Identify which cell holds the provided text, then report its (X, Y) central coordinate. 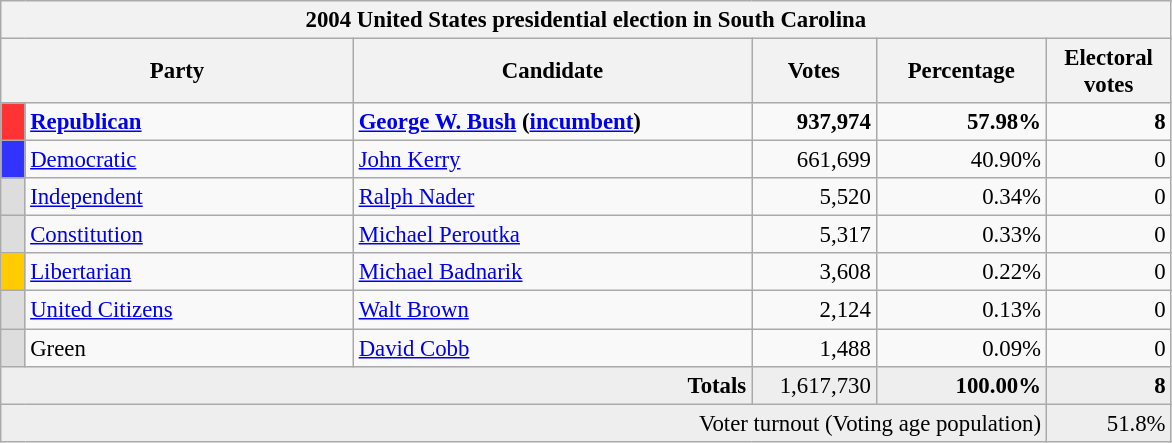
Michael Badnarik (552, 273)
David Cobb (552, 348)
Voter turnout (Voting age population) (524, 423)
Percentage (961, 72)
Libertarian (189, 273)
Democratic (189, 160)
United Citizens (189, 310)
0.34% (961, 197)
Green (189, 348)
0.13% (961, 310)
100.00% (961, 385)
2004 United States presidential election in South Carolina (586, 20)
2,124 (814, 310)
Votes (814, 72)
Totals (376, 385)
Ralph Nader (552, 197)
George W. Bush (incumbent) (552, 122)
Walt Brown (552, 310)
Candidate (552, 72)
Party (178, 72)
Independent (189, 197)
661,699 (814, 160)
5,317 (814, 235)
Constitution (189, 235)
1,617,730 (814, 385)
0.09% (961, 348)
Republican (189, 122)
Electoral votes (1108, 72)
51.8% (1108, 423)
40.90% (961, 160)
John Kerry (552, 160)
1,488 (814, 348)
937,974 (814, 122)
3,608 (814, 273)
0.33% (961, 235)
Michael Peroutka (552, 235)
0.22% (961, 273)
57.98% (961, 122)
5,520 (814, 197)
